Return the (X, Y) coordinate for the center point of the cell that contains the specified text.  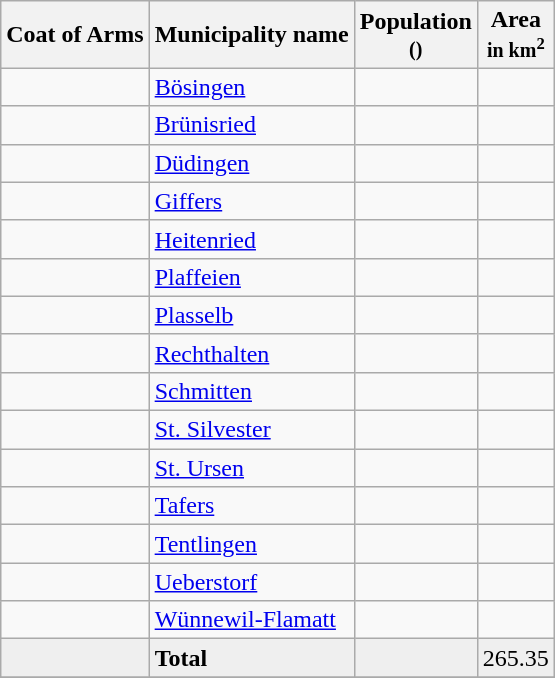
Düdingen (252, 163)
Ueberstorf (252, 582)
Giffers (252, 201)
Total (252, 658)
St. Ursen (252, 468)
Rechthalten (252, 353)
Population () (416, 34)
Tafers (252, 506)
Bösingen (252, 87)
St. Silvester (252, 430)
Heitenried (252, 239)
Plaffeien (252, 277)
Schmitten (252, 391)
265.35 (516, 658)
Coat of Arms (75, 34)
Brünisried (252, 125)
Plasselb (252, 315)
Wünnewil-Flamatt (252, 620)
Municipality name (252, 34)
Areain km2 (516, 34)
Tentlingen (252, 544)
